Scan for the cell matching the given text and deliver its (X, Y) coordinate at center. 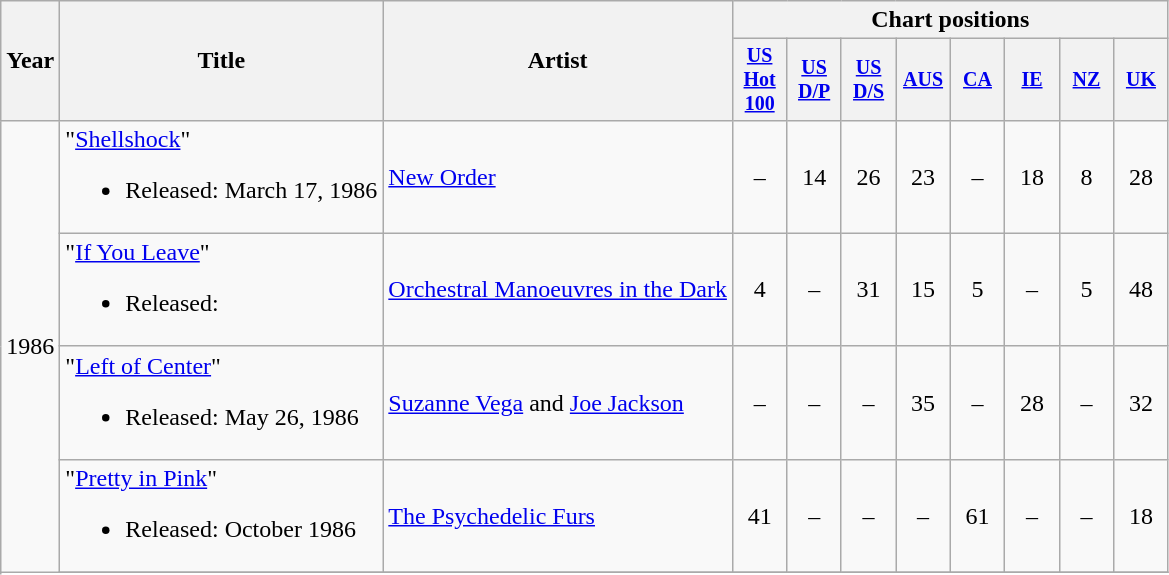
"If You Leave"Released: (222, 290)
31 (868, 290)
61 (977, 516)
Orchestral Manoeuvres in the Dark (558, 290)
4 (759, 290)
Year (30, 61)
"Pretty in Pink"Released: October 1986 (222, 516)
CA (977, 80)
IE (1032, 80)
The Psychedelic Furs (558, 516)
15 (923, 290)
US D/P (814, 80)
"Shellshock"Released: March 17, 1986 (222, 176)
US Hot 100 (759, 80)
NZ (1086, 80)
14 (814, 176)
Suzanne Vega and Joe Jackson (558, 402)
"Left of Center"Released: May 26, 1986 (222, 402)
US D/S (868, 80)
New Order (558, 176)
32 (1141, 402)
1986 (30, 346)
Artist (558, 61)
23 (923, 176)
Title (222, 61)
48 (1141, 290)
35 (923, 402)
41 (759, 516)
UK (1141, 80)
Chart positions (950, 20)
8 (1086, 176)
26 (868, 176)
AUS (923, 80)
